Find where the given text appears and provide that cell's center as (x, y) coordinate. 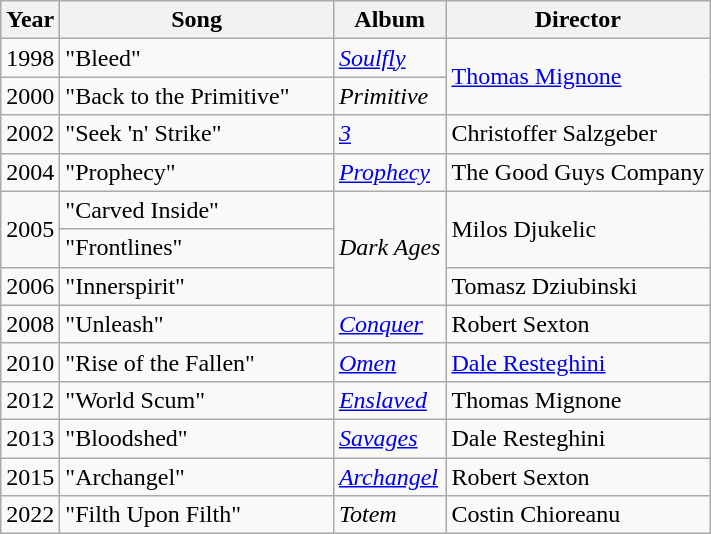
The Good Guys Company (578, 172)
"Seek 'n' Strike" (197, 134)
Totem (390, 515)
2022 (30, 515)
2015 (30, 477)
1998 (30, 58)
"Archangel" (197, 477)
Prophecy (390, 172)
Album (390, 20)
2006 (30, 286)
Milos Djukelic (578, 229)
3 (390, 134)
Omen (390, 362)
Enslaved (390, 400)
2004 (30, 172)
Dark Ages (390, 248)
2010 (30, 362)
Christoffer Salzgeber (578, 134)
Soulfly (390, 58)
"Innerspirit" (197, 286)
"Back to the Primitive" (197, 96)
"World Scum" (197, 400)
Primitive (390, 96)
"Bleed" (197, 58)
Archangel (390, 477)
"Carved Inside" (197, 210)
"Rise of the Fallen" (197, 362)
2005 (30, 229)
"Frontlines" (197, 248)
"Unleash" (197, 324)
2013 (30, 438)
Costin Chioreanu (578, 515)
Song (197, 20)
Director (578, 20)
"Prophecy" (197, 172)
2008 (30, 324)
2002 (30, 134)
Conquer (390, 324)
"Bloodshed" (197, 438)
Tomasz Dziubinski (578, 286)
2012 (30, 400)
Year (30, 20)
"Filth Upon Filth" (197, 515)
Savages (390, 438)
2000 (30, 96)
